Output the (x, y) coordinate of the center of the cell containing the given text.  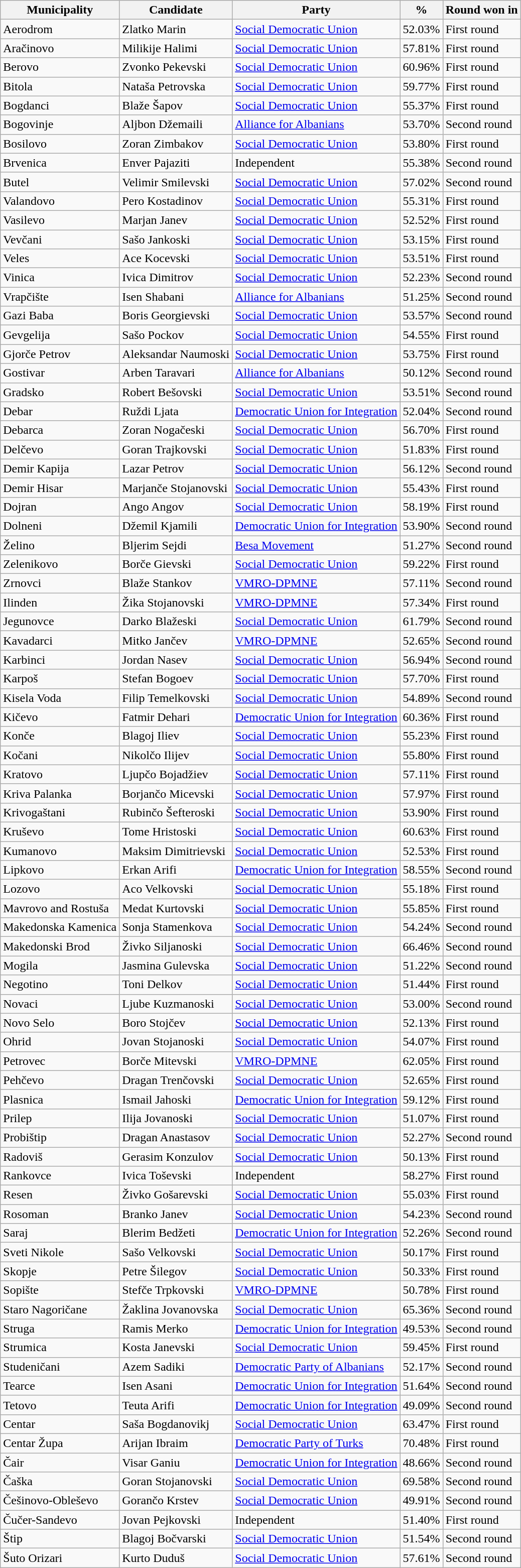
50.78% (422, 1290)
Toni Delkov (176, 985)
Kisela Voda (60, 698)
Bitola (60, 86)
Gerasim Konzulov (176, 1156)
Aleksandar Naumoski (176, 354)
Candidate (176, 10)
52.53% (422, 851)
Kratovo (60, 774)
Ismail Jahoski (176, 1099)
Azem Sadiki (176, 1367)
Struga (60, 1329)
Demir Hisar (60, 488)
Maksim Dimitrievski (176, 851)
Vasilevo (60, 220)
Ohrid (60, 1042)
Bosilovo (60, 144)
Tetovo (60, 1405)
60.96% (422, 67)
Zoran Zimbakov (176, 144)
Arben Taravari (176, 373)
63.47% (422, 1424)
Ivica Dimitrov (176, 278)
Žaklina Jovanovska (176, 1309)
Blerim Bedžeti (176, 1233)
Saraj (60, 1233)
54.55% (422, 335)
Gostivar (60, 373)
Blagoj Bočvarski (176, 1539)
52.03% (422, 29)
Dragan Trenčovski (176, 1080)
Democratic Party of Albanians (316, 1367)
Čaška (60, 1482)
51.25% (422, 297)
Petrovec (60, 1061)
Erkan Arifi (176, 870)
Aračinovo (60, 48)
Zelenikovo (60, 564)
52.04% (422, 411)
59.12% (422, 1099)
Milikije Halimi (176, 48)
Kičevo (60, 717)
Filip Temelkovski (176, 698)
55.80% (422, 755)
Kumanovo (60, 851)
Jovan Pejkovski (176, 1520)
Ramis Merko (176, 1329)
54.24% (422, 927)
Resen (60, 1195)
Enver Pajaziti (176, 163)
Gorančo Krstev (176, 1501)
Gazi Baba (60, 316)
70.48% (422, 1443)
Živko Siljanoski (176, 946)
65.36% (422, 1309)
Negotino (60, 985)
49.09% (422, 1405)
Fatmir Dehari (176, 717)
Novaci (60, 1004)
Skopje (60, 1271)
60.63% (422, 831)
Municipality (60, 10)
Nikolčo Ilijev (176, 755)
51.54% (422, 1539)
55.23% (422, 736)
Strumica (60, 1348)
Sonja Stamenkova (176, 927)
54.23% (422, 1214)
Boro Stojčev (176, 1023)
55.03% (422, 1195)
Rubinčo Šefteroski (176, 812)
Konče (60, 736)
Democratic Party of Turks (316, 1443)
Borče Mitevski (176, 1061)
59.77% (422, 86)
Zlatko Marin (176, 29)
Rankovce (60, 1176)
Staro Nagoričane (60, 1309)
57.81% (422, 48)
Džemil Kjamili (176, 526)
Jovan Stojanoski (176, 1042)
52.17% (422, 1367)
Dojran (60, 507)
55.38% (422, 163)
Goran Trajkovski (176, 449)
Lipkovo (60, 870)
Vevčani (60, 239)
Sašo Velkovski (176, 1252)
48.66% (422, 1463)
Lazar Petrov (176, 468)
Makedonski Brod (60, 946)
Veles (60, 259)
Jegunovce (60, 622)
Bogovinje (60, 125)
Round won in (482, 10)
Žika Stojanovski (176, 602)
53.15% (422, 239)
Ilinden (60, 602)
Ruždi Ljata (176, 411)
Mavrovo and Rostuša (60, 908)
Živko Gošarevski (176, 1195)
56.12% (422, 468)
56.94% (422, 660)
51.27% (422, 545)
Dragan Anastasov (176, 1137)
Bljerim Sejdi (176, 545)
57.97% (422, 793)
Sašo Pockov (176, 335)
Pehčevo (60, 1080)
58.19% (422, 507)
Ljupčo Bojadžiev (176, 774)
Stefan Bogoev (176, 679)
Blaže Šapov (176, 105)
Češinovo-Obleševo (60, 1501)
Ilija Jovanoski (176, 1118)
54.07% (422, 1042)
Radoviš (60, 1156)
Studeničani (60, 1367)
Saša Bogdanovikj (176, 1424)
Krivogaštani (60, 812)
Kurto Duduš (176, 1558)
61.79% (422, 622)
55.43% (422, 488)
Plasnica (60, 1099)
Zrnovci (60, 583)
Stefče Trpkovski (176, 1290)
Ango Angov (176, 507)
Kriva Palanka (60, 793)
Valandovo (60, 201)
Tearce (60, 1386)
Velimir Smilevski (176, 182)
Gjorče Petrov (60, 354)
Isen Asani (176, 1386)
Želino (60, 545)
Centar (60, 1424)
49.91% (422, 1501)
Marjan Janev (176, 220)
Mitko Jančev (176, 641)
51.07% (422, 1118)
51.40% (422, 1520)
Aljbon Džemaili (176, 125)
Besa Movement (316, 545)
57.61% (422, 1558)
Ace Kocevski (176, 259)
59.45% (422, 1348)
Novo Selo (60, 1023)
Boris Georgievski (176, 316)
Lozovo (60, 889)
Karpoš (60, 679)
Debarca (60, 430)
57.02% (422, 182)
Bogdanci (60, 105)
55.18% (422, 889)
69.58% (422, 1482)
Vinica (60, 278)
52.23% (422, 278)
Makedonska Kamenica (60, 927)
Vrapčište (60, 297)
Karbinci (60, 660)
60.36% (422, 717)
Sveti Nikole (60, 1252)
Pero Kostadinov (176, 201)
Kosta Janevski (176, 1348)
54.89% (422, 698)
58.27% (422, 1176)
49.53% (422, 1329)
51.22% (422, 966)
55.37% (422, 105)
Demir Kapija (60, 468)
Rosoman (60, 1214)
52.13% (422, 1023)
Zvonko Pekevski (176, 67)
Ivica Toševski (176, 1176)
53.57% (422, 316)
52.52% (422, 220)
Party (316, 10)
50.33% (422, 1271)
Štip (60, 1539)
53.70% (422, 125)
Arijan Ibraim (176, 1443)
66.46% (422, 946)
Debar (60, 411)
59.22% (422, 564)
Aco Velkovski (176, 889)
52.27% (422, 1137)
Gevgelija (60, 335)
50.12% (422, 373)
Isen Shabani (176, 297)
Visar Ganiu (176, 1463)
55.85% (422, 908)
53.80% (422, 144)
50.13% (422, 1156)
Kruševo (60, 831)
Marjanče Stojanovski (176, 488)
Delčevo (60, 449)
Ljube Kuzmanoski (176, 1004)
Petre Šilegov (176, 1271)
Gradsko (60, 392)
51.83% (422, 449)
Čair (60, 1463)
Teuta Arifi (176, 1405)
Branko Janev (176, 1214)
Goran Stojanovski (176, 1482)
Centar Župa (60, 1443)
Tome Hristoski (176, 831)
57.34% (422, 602)
58.55% (422, 870)
Dolneni (60, 526)
51.44% (422, 985)
Prilep (60, 1118)
Aerodrom (60, 29)
Sašo Jankoski (176, 239)
Borjančo Micevski (176, 793)
50.17% (422, 1252)
52.26% (422, 1233)
Kavadarci (60, 641)
Medat Kurtovski (176, 908)
Nataša Petrovska (176, 86)
53.75% (422, 354)
56.70% (422, 430)
Butel (60, 182)
Blaže Stankov (176, 583)
62.05% (422, 1061)
Zoran Nogačeski (176, 430)
Blagoj Iliev (176, 736)
51.64% (422, 1386)
Jordan Nasev (176, 660)
Darko Blažeski (176, 622)
Probištip (60, 1137)
Kočani (60, 755)
Čučer-Sandevo (60, 1520)
Sopište (60, 1290)
Šuto Orizari (60, 1558)
Brvenica (60, 163)
55.31% (422, 201)
53.00% (422, 1004)
Mogila (60, 966)
Jasmina Gulevska (176, 966)
Robert Bešovski (176, 392)
Borče Gievski (176, 564)
% (422, 10)
57.70% (422, 679)
Berovo (60, 67)
